Extract the [x, y] coordinate from the center of the cell holding the provided text.  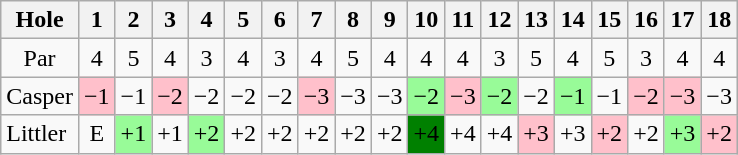
7 [316, 20]
11 [464, 20]
6 [280, 20]
Hole [40, 20]
16 [646, 20]
10 [426, 20]
12 [500, 20]
2 [134, 20]
14 [572, 20]
13 [536, 20]
Littler [40, 134]
8 [354, 20]
15 [610, 20]
9 [390, 20]
1 [96, 20]
17 [682, 20]
Casper [40, 96]
18 [720, 20]
E [96, 134]
Par [40, 58]
